Capture the cell that displays the provided text and extract its [X, Y] central coordinate. 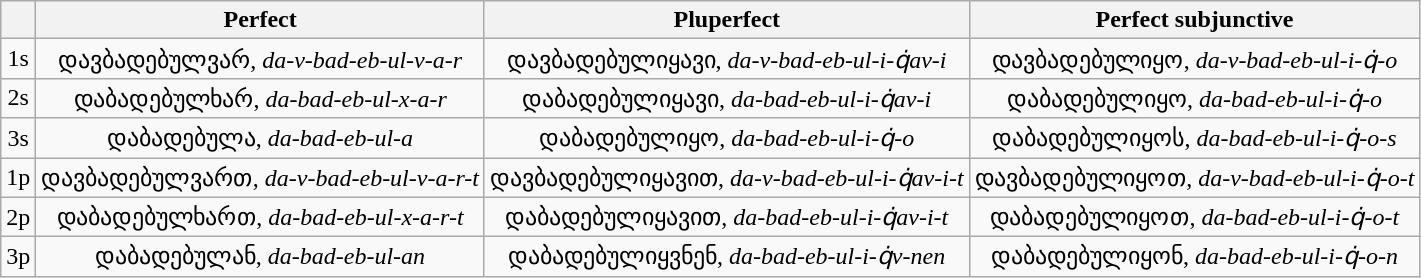
დავბადებულიყავით, da-v-bad-eb-ul-i-q̇av-i-t [726, 178]
დაბადებულხარ, da-bad-eb-ul-x-a-r [260, 98]
Pluperfect [726, 20]
დაბადებულიყოთ, da-bad-eb-ul-i-q̇-o-t [1194, 217]
1s [18, 59]
დაბადებულან, da-bad-eb-ul-an [260, 257]
2s [18, 98]
დაბადებულიყავით, da-bad-eb-ul-i-q̇av-i-t [726, 217]
დავბადებულიყო, da-v-bad-eb-ul-i-q̇-o [1194, 59]
დავბადებულიყავი, da-v-bad-eb-ul-i-q̇av-i [726, 59]
3p [18, 257]
დაბადებულიყავი, da-bad-eb-ul-i-q̇av-i [726, 98]
3s [18, 138]
დავბადებულვართ, da-v-bad-eb-ul-v-a-r-t [260, 178]
დავბადებულვარ, da-v-bad-eb-ul-v-a-r [260, 59]
Perfect [260, 20]
დაბადებულიყოს, da-bad-eb-ul-i-q̇-o-s [1194, 138]
დავბადებულიყოთ, da-v-bad-eb-ul-i-q̇-o-t [1194, 178]
დაბადებულიყონ, da-bad-eb-ul-i-q̇-o-n [1194, 257]
დაბადებულიყვნენ, da-bad-eb-ul-i-q̇v-nen [726, 257]
დაბადებულხართ, da-bad-eb-ul-x-a-r-t [260, 217]
დაბადებულა, da-bad-eb-ul-a [260, 138]
1p [18, 178]
2p [18, 217]
Perfect subjunctive [1194, 20]
